Extract the [X, Y] coordinate from the center of the cell holding the provided text.  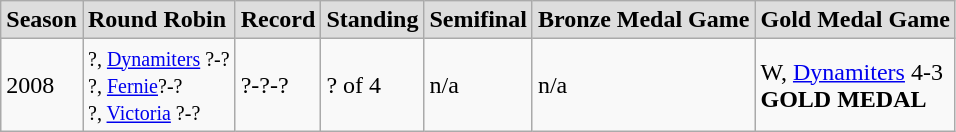
Semifinal [478, 20]
? of 4 [372, 85]
Record [278, 20]
?, Dynamiters ?-??, Fernie?-??, Victoria ?-? [158, 85]
2008 [42, 85]
Standing [372, 20]
Round Robin [158, 20]
Bronze Medal Game [644, 20]
Gold Medal Game [855, 20]
Season [42, 20]
?-?-? [278, 85]
W, Dynamiters 4-3GOLD MEDAL [855, 85]
